Find where the given text appears and provide that cell's center as (x, y) coordinate. 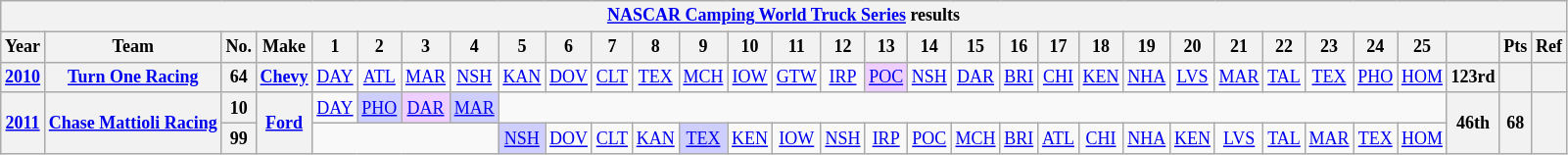
Team (133, 47)
Make (284, 47)
123rd (1473, 77)
99 (239, 137)
21 (1239, 47)
17 (1059, 47)
Turn One Racing (133, 77)
2011 (24, 123)
25 (1422, 47)
2 (380, 47)
7 (611, 47)
Ref (1549, 47)
46th (1473, 123)
12 (842, 47)
Pts (1516, 47)
Chase Mattioli Racing (133, 123)
No. (239, 47)
9 (703, 47)
14 (928, 47)
4 (474, 47)
15 (975, 47)
8 (655, 47)
64 (239, 77)
13 (886, 47)
22 (1284, 47)
5 (522, 47)
18 (1101, 47)
GTW (796, 77)
19 (1147, 47)
2010 (24, 77)
24 (1375, 47)
11 (796, 47)
6 (569, 47)
20 (1193, 47)
16 (1019, 47)
3 (426, 47)
Year (24, 47)
Ford (284, 123)
68 (1516, 123)
Chevy (284, 77)
NASCAR Camping World Truck Series results (784, 16)
1 (335, 47)
23 (1329, 47)
